Capture the cell that displays the provided text and extract its [x, y] central coordinate. 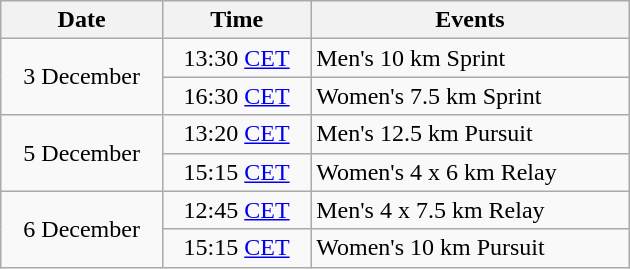
12:45 CET [236, 210]
13:30 CET [236, 58]
Women's 4 x 6 km Relay [470, 172]
Men's 12.5 km Pursuit [470, 134]
Time [236, 20]
Women's 10 km Pursuit [470, 248]
Date [82, 20]
6 December [82, 229]
Men's 10 km Sprint [470, 58]
Men's 4 x 7.5 km Relay [470, 210]
16:30 CET [236, 96]
13:20 CET [236, 134]
5 December [82, 153]
Women's 7.5 km Sprint [470, 96]
3 December [82, 77]
Events [470, 20]
